From the cell containing the given text, extract its center point as [X, Y] coordinate. 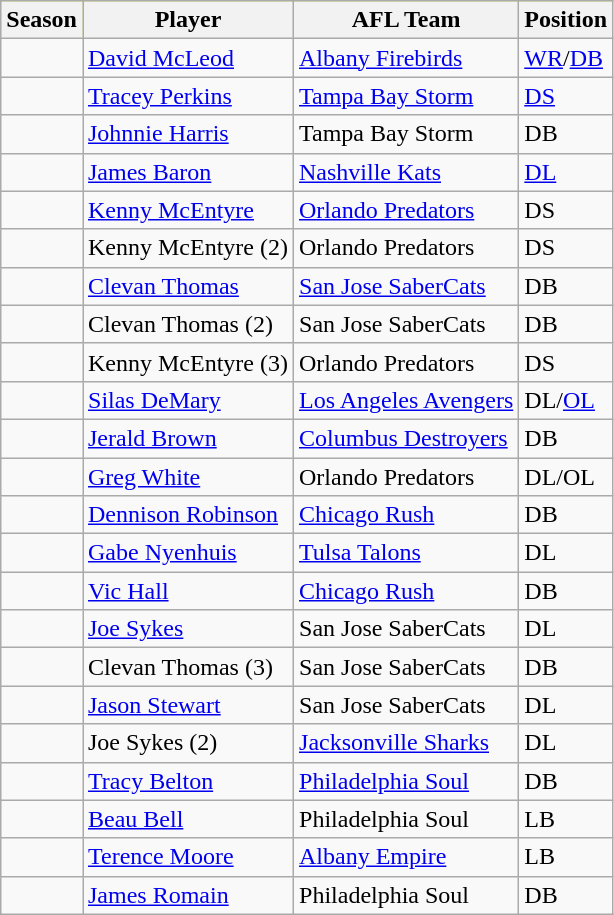
Tracey Perkins [188, 96]
Silas DeMary [188, 400]
Beau Bell [188, 819]
Tulsa Talons [406, 553]
Los Angeles Avengers [406, 400]
Jason Stewart [188, 705]
Joe Sykes [188, 629]
Terence Moore [188, 857]
James Baron [188, 172]
Columbus Destroyers [406, 438]
Jacksonville Sharks [406, 743]
Season [42, 20]
Dennison Robinson [188, 515]
James Romain [188, 895]
Albany Firebirds [406, 58]
Kenny McEntyre (2) [188, 248]
Albany Empire [406, 857]
Gabe Nyenhuis [188, 553]
Clevan Thomas [188, 286]
Jerald Brown [188, 438]
Tracy Belton [188, 781]
Joe Sykes (2) [188, 743]
Nashville Kats [406, 172]
WR/DB [566, 58]
Johnnie Harris [188, 134]
Kenny McEntyre (3) [188, 362]
Clevan Thomas (3) [188, 667]
Clevan Thomas (2) [188, 324]
Position [566, 20]
Kenny McEntyre [188, 210]
AFL Team [406, 20]
Greg White [188, 477]
Vic Hall [188, 591]
Player [188, 20]
David McLeod [188, 58]
